Locate the cell with the specified text and output its [X, Y] center coordinate. 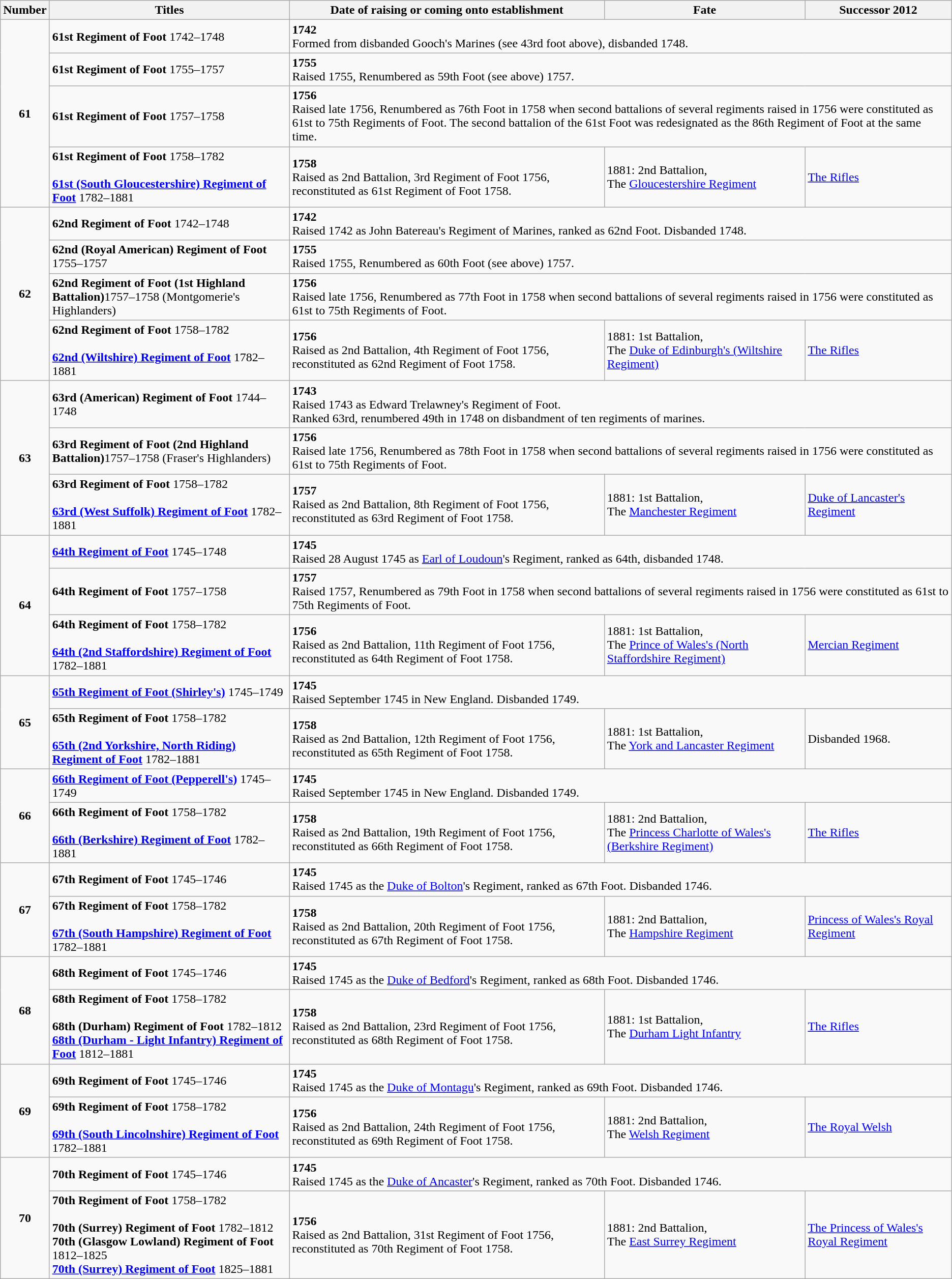
1756Raised as 2nd Battalion, 4th Regiment of Foot 1756, reconstituted as 62nd Regiment of Foot 1758. [447, 350]
66th Regiment of Foot 1758–178266th (Berkshire) Regiment of Foot 1782–1881 [169, 832]
1881: 1st Battalion,The York and Lancaster Regiment [705, 739]
61st Regiment of Foot 1758–178261st (South Gloucestershire) Regiment of Foot 1782–1881 [169, 177]
Titles [169, 10]
Princess of Wales's Royal Regiment [878, 926]
61st Regiment of Foot 1757–1758 [169, 116]
61 [25, 113]
1756Raised as 2nd Battalion, 31st Regiment of Foot 1756, reconstituted as 70th Regiment of Foot 1758. [447, 1234]
1757Raised as 2nd Battalion, 8th Regiment of Foot 1756, reconstituted as 63rd Regiment of Foot 1758. [447, 505]
62nd (Royal American) Regiment of Foot 1755–1757 [169, 256]
Date of raising or coming onto establishment [447, 10]
1758Raised as 2nd Battalion, 23rd Regiment of Foot 1756, reconstituted as 68th Regiment of Foot 1758. [447, 1027]
1742Formed from disbanded Gooch's Marines (see 43rd foot above), disbanded 1748. [620, 37]
70th Regiment of Foot 1745–1746 [169, 1174]
63rd (American) Regiment of Foot 1744–1748 [169, 404]
63rd Regiment of Foot (2nd Highland Battalion)1757–1758 (Fraser's Highlanders) [169, 451]
61st Regiment of Foot 1742–1748 [169, 37]
1745Raised 1745 as the Duke of Montagu's Regiment, ranked as 69th Foot. Disbanded 1746. [620, 1081]
64th Regiment of Foot 1745–1748 [169, 551]
1881: 1st Battalion,The Manchester Regiment [705, 505]
1745Raised 1745 as the Duke of Bedford's Regiment, ranked as 68th Foot. Disbanded 1746. [620, 973]
65 [25, 722]
1745Raised 1745 as the Duke of Bolton's Regiment, ranked as 67th Foot. Disbanded 1746. [620, 879]
1755Raised 1755, Renumbered as 60th Foot (see above) 1757. [620, 256]
1881: 1st Battalion,The Durham Light Infantry [705, 1027]
1881: 2nd Battalion,The Hampshire Regiment [705, 926]
Successor 2012 [878, 10]
62 [25, 294]
62nd Regiment of Foot 1758–178262nd (Wiltshire) Regiment of Foot 1782–1881 [169, 350]
Number [25, 10]
65th Regiment of Foot (Shirley's) 1745–1749 [169, 692]
69 [25, 1111]
67 [25, 910]
1881: 2nd Battalion,The East Surrey Regiment [705, 1234]
Duke of Lancaster's Regiment [878, 505]
1755Raised 1755, Renumbered as 59th Foot (see above) 1757. [620, 69]
68 [25, 1010]
67th Regiment of Foot 1745–1746 [169, 879]
Disbanded 1968. [878, 739]
69th Regiment of Foot 1745–1746 [169, 1081]
1881: 2nd Battalion,The Welsh Regiment [705, 1127]
64th Regiment of Foot 1758–178264th (2nd Staffordshire) Regiment of Foot 1782–1881 [169, 645]
62nd Regiment of Foot 1742–1748 [169, 224]
65th Regiment of Foot 1758–178265th (2nd Yorkshire, North Riding) Regiment of Foot 1782–1881 [169, 739]
67th Regiment of Foot 1758–178267th (South Hampshire) Regiment of Foot 1782–1881 [169, 926]
1758Raised as 2nd Battalion, 3rd Regiment of Foot 1756, reconstituted as 61st Regiment of Foot 1758. [447, 177]
1881: 1st Battalion,The Prince of Wales's (North Staffordshire Regiment) [705, 645]
1758Raised as 2nd Battalion, 20th Regiment of Foot 1756, reconstituted as 67th Regiment of Foot 1758. [447, 926]
1743Raised 1743 as Edward Trelawney's Regiment of Foot. Ranked 63rd, renumbered 49th in 1748 on disbandment of ten regiments of marines. [620, 404]
1745Raised 28 August 1745 as Earl of Loudoun's Regiment, ranked as 64th, disbanded 1748. [620, 551]
1758Raised as 2nd Battalion, 12th Regiment of Foot 1756, reconstituted as 65th Regiment of Foot 1758. [447, 739]
1881: 2nd Battalion,The Gloucestershire Regiment [705, 177]
The Royal Welsh [878, 1127]
62nd Regiment of Foot (1st Highland Battalion)1757–1758 (Montgomerie's Highlanders) [169, 297]
Fate [705, 10]
66th Regiment of Foot (Pepperell's) 1745–1749 [169, 786]
70 [25, 1218]
1756Raised as 2nd Battalion, 11th Regiment of Foot 1756, reconstituted as 64th Regiment of Foot 1758. [447, 645]
63 [25, 458]
The Princess of Wales's Royal Regiment [878, 1234]
1756Raised as 2nd Battalion, 24th Regiment of Foot 1756, reconstituted as 69th Regiment of Foot 1758. [447, 1127]
1742Raised 1742 as John Batereau's Regiment of Marines, ranked as 62nd Foot. Disbanded 1748. [620, 224]
Mercian Regiment [878, 645]
64th Regiment of Foot 1757–1758 [169, 592]
64 [25, 605]
63rd Regiment of Foot 1758–178263rd (West Suffolk) Regiment of Foot 1782–1881 [169, 505]
1745Raised 1745 as the Duke of Ancaster's Regiment, ranked as 70th Foot. Disbanded 1746. [620, 1174]
69th Regiment of Foot 1758–178269th (South Lincolnshire) Regiment of Foot 1782–1881 [169, 1127]
68th Regiment of Foot 1745–1746 [169, 973]
1881: 1st Battalion,The Duke of Edinburgh's (Wiltshire Regiment) [705, 350]
1758Raised as 2nd Battalion, 19th Regiment of Foot 1756, reconstituted as 66th Regiment of Foot 1758. [447, 832]
68th Regiment of Foot 1758–178268th (Durham) Regiment of Foot 1782–1812 68th (Durham - Light Infantry) Regiment of Foot 1812–1881 [169, 1027]
1881: 2nd Battalion,The Princess Charlotte of Wales's (Berkshire Regiment) [705, 832]
66 [25, 816]
61st Regiment of Foot 1755–1757 [169, 69]
